Return (X, Y) of the center of cell containing provided text 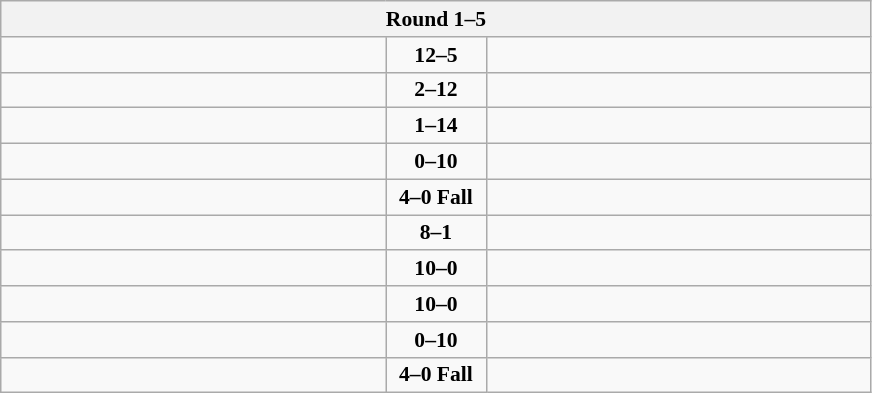
2–12 (436, 90)
1–14 (436, 126)
12–5 (436, 55)
8–1 (436, 233)
Round 1–5 (436, 19)
